Return the [X, Y] coordinate for the center point of the cell that contains the specified text.  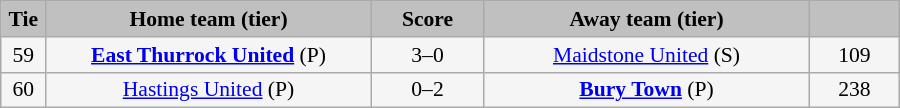
East Thurrock United (P) [209, 55]
109 [854, 55]
Hastings United (P) [209, 90]
Bury Town (P) [647, 90]
Maidstone United (S) [647, 55]
Away team (tier) [647, 19]
59 [24, 55]
60 [24, 90]
Tie [24, 19]
3–0 [427, 55]
Home team (tier) [209, 19]
Score [427, 19]
238 [854, 90]
0–2 [427, 90]
